Find where the given text appears and provide that cell's center as [x, y] coordinate. 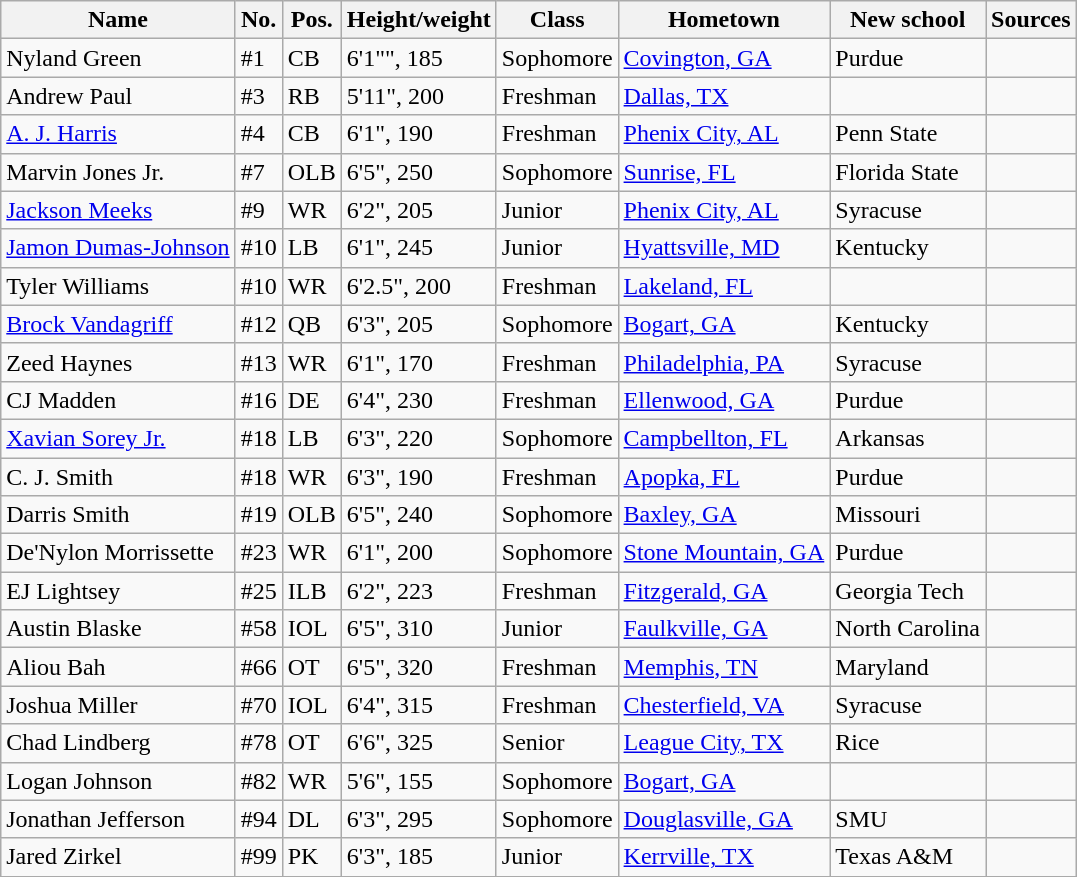
#3 [258, 96]
#94 [258, 819]
A. J. Harris [118, 134]
#12 [258, 324]
Maryland [908, 667]
Andrew Paul [118, 96]
New school [908, 20]
North Carolina [908, 629]
ILB [312, 591]
Arkansas [908, 438]
#23 [258, 553]
6'3", 185 [418, 857]
Xavian Sorey Jr. [118, 438]
Joshua Miller [118, 705]
EJ Lightsey [118, 591]
Marvin Jones Jr. [118, 172]
#1 [258, 58]
6'2", 205 [418, 210]
6'1", 200 [418, 553]
Missouri [908, 515]
Philadelphia, PA [724, 362]
Memphis, TN [724, 667]
#66 [258, 667]
RB [312, 96]
Jonathan Jefferson [118, 819]
Douglasville, GA [724, 819]
Florida State [908, 172]
Fitzgerald, GA [724, 591]
Zeed Haynes [118, 362]
#13 [258, 362]
6'3", 295 [418, 819]
SMU [908, 819]
Penn State [908, 134]
#9 [258, 210]
Jackson Meeks [118, 210]
Pos. [312, 20]
Chesterfield, VA [724, 705]
No. [258, 20]
Height/weight [418, 20]
6'2", 223 [418, 591]
DL [312, 819]
Texas A&M [908, 857]
Tyler Williams [118, 286]
Aliou Bah [118, 667]
6'5", 240 [418, 515]
Jamon Dumas-Johnson [118, 248]
#19 [258, 515]
Hometown [724, 20]
Ellenwood, GA [724, 400]
Apopka, FL [724, 477]
6'1", 245 [418, 248]
PK [312, 857]
DE [312, 400]
Baxley, GA [724, 515]
De'Nylon Morrissette [118, 553]
CJ Madden [118, 400]
Austin Blaske [118, 629]
Hyattsville, MD [724, 248]
#16 [258, 400]
Class [557, 20]
6'4", 315 [418, 705]
Darris Smith [118, 515]
6'5", 250 [418, 172]
C. J. Smith [118, 477]
#78 [258, 743]
#4 [258, 134]
6'5", 320 [418, 667]
Brock Vandagriff [118, 324]
QB [312, 324]
League City, TX [724, 743]
Chad Lindberg [118, 743]
5'6", 155 [418, 781]
Rice [908, 743]
Campbellton, FL [724, 438]
#82 [258, 781]
6'3", 205 [418, 324]
Stone Mountain, GA [724, 553]
Faulkville, GA [724, 629]
Dallas, TX [724, 96]
Jared Zirkel [118, 857]
Covington, GA [724, 58]
#25 [258, 591]
Georgia Tech [908, 591]
6'1"", 185 [418, 58]
Sources [1032, 20]
5'11", 200 [418, 96]
#7 [258, 172]
Senior [557, 743]
6'1", 170 [418, 362]
Sunrise, FL [724, 172]
6'1", 190 [418, 134]
Logan Johnson [118, 781]
6'2.5", 200 [418, 286]
#70 [258, 705]
Kerrville, TX [724, 857]
6'3", 220 [418, 438]
Lakeland, FL [724, 286]
#58 [258, 629]
6'6", 325 [418, 743]
6'4", 230 [418, 400]
6'5", 310 [418, 629]
#99 [258, 857]
Nyland Green [118, 58]
6'3", 190 [418, 477]
Name [118, 20]
